Output the [X, Y] coordinate of the center of the cell containing the given text.  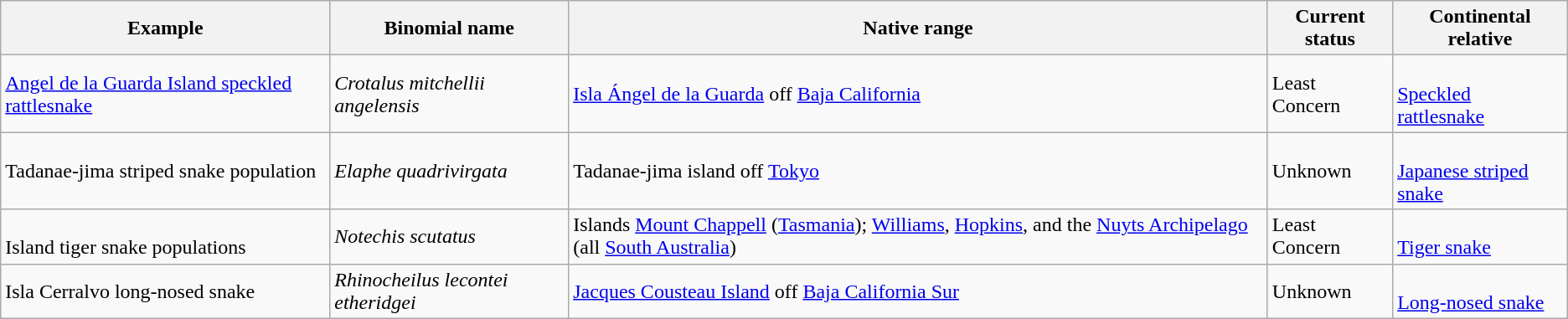
Tadanae-jima island off Tokyo [918, 171]
Rhinocheilus lecontei etheridgei [449, 291]
Island tiger snake populations [166, 236]
Native range [918, 28]
Long-nosed snake [1481, 291]
Notechis scutatus [449, 236]
Elaphe quadrivirgata [449, 171]
Current status [1330, 28]
Angel de la Guarda Island speckled rattlesnake [166, 94]
Speckled rattlesnake [1481, 94]
Jacques Cousteau Island off Baja California Sur [918, 291]
Tiger snake [1481, 236]
Isla Ángel de la Guarda off Baja California [918, 94]
Example [166, 28]
Crotalus mitchellii angelensis [449, 94]
Islands Mount Chappell (Tasmania); Williams, Hopkins, and the Nuyts Archipelago (all South Australia) [918, 236]
Tadanae-jima striped snake population [166, 171]
Continental relative [1481, 28]
Isla Cerralvo long-nosed snake [166, 291]
Binomial name [449, 28]
Japanese striped snake [1481, 171]
